Return the [x, y] coordinate for the center point of the cell that contains the specified text.  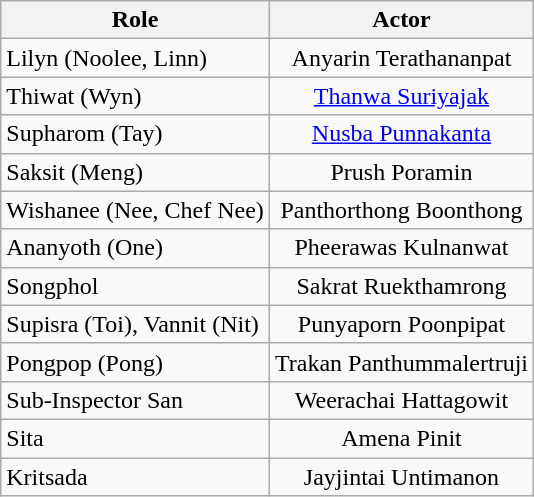
Pongpop (Pong) [136, 362]
Pheerawas Kulnanwat [401, 248]
Supharom (Tay) [136, 134]
Actor [401, 20]
Nusba Punnakanta [401, 134]
Amena Pinit [401, 438]
Sub-Inspector San [136, 400]
Wishanee (Nee, Chef Nee) [136, 210]
Songphol [136, 286]
Ananyoth (One) [136, 248]
Prush Poramin [401, 172]
Thanwa Suriyajak [401, 96]
Anyarin Terathananpat [401, 58]
Lilyn (Noolee, Linn) [136, 58]
Sakrat Ruekthamrong [401, 286]
Sita [136, 438]
Jayjintai Untimanon [401, 477]
Weerachai Hattagowit [401, 400]
Panthorthong Boonthong [401, 210]
Punyaporn Poonpipat [401, 324]
Kritsada [136, 477]
Saksit (Meng) [136, 172]
Role [136, 20]
Supisra (Toi), Vannit (Nit) [136, 324]
Thiwat (Wyn) [136, 96]
Trakan Panthummalertruji [401, 362]
